Capture the cell that displays the provided text and extract its (x, y) central coordinate. 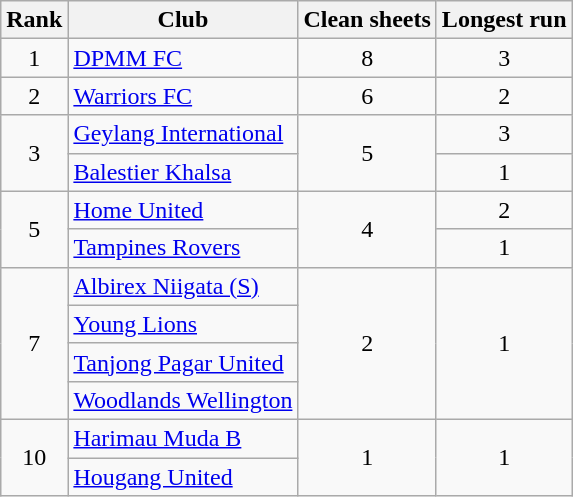
Warriors FC (183, 96)
Club (183, 20)
DPMM FC (183, 58)
8 (367, 58)
Tampines Rovers (183, 248)
Woodlands Wellington (183, 400)
4 (367, 229)
Harimau Muda B (183, 438)
Rank (34, 20)
Clean sheets (367, 20)
Geylang International (183, 134)
Longest run (504, 20)
7 (34, 343)
10 (34, 457)
Home United (183, 210)
Albirex Niigata (S) (183, 286)
Hougang United (183, 477)
Tanjong Pagar United (183, 362)
6 (367, 96)
Balestier Khalsa (183, 172)
Young Lions (183, 324)
